Return (x, y) of the center of cell containing provided text 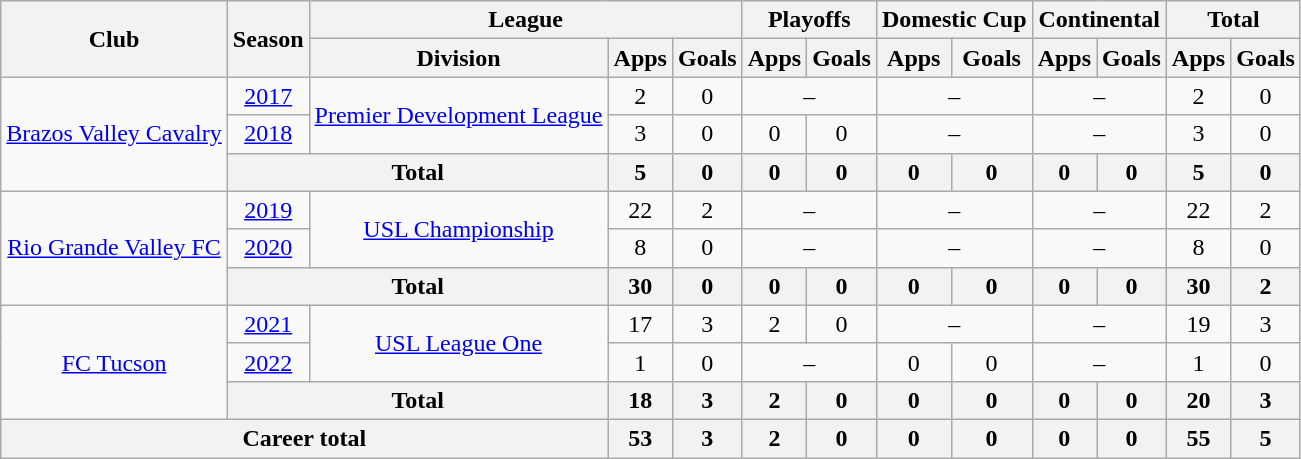
55 (1198, 438)
2021 (268, 324)
Club (114, 39)
2019 (268, 210)
USL League One (458, 343)
Continental (1099, 20)
2020 (268, 248)
Division (458, 58)
17 (640, 324)
FC Tucson (114, 362)
Playoffs (809, 20)
2018 (268, 134)
18 (640, 400)
Career total (304, 438)
20 (1198, 400)
2017 (268, 96)
Brazos Valley Cavalry (114, 134)
53 (640, 438)
USL Championship (458, 229)
Season (268, 39)
Premier Development League (458, 115)
19 (1198, 324)
League (526, 20)
Domestic Cup (954, 20)
Rio Grande Valley FC (114, 248)
2022 (268, 362)
